Return the (x, y) coordinate for the center point of the cell that contains the specified text.  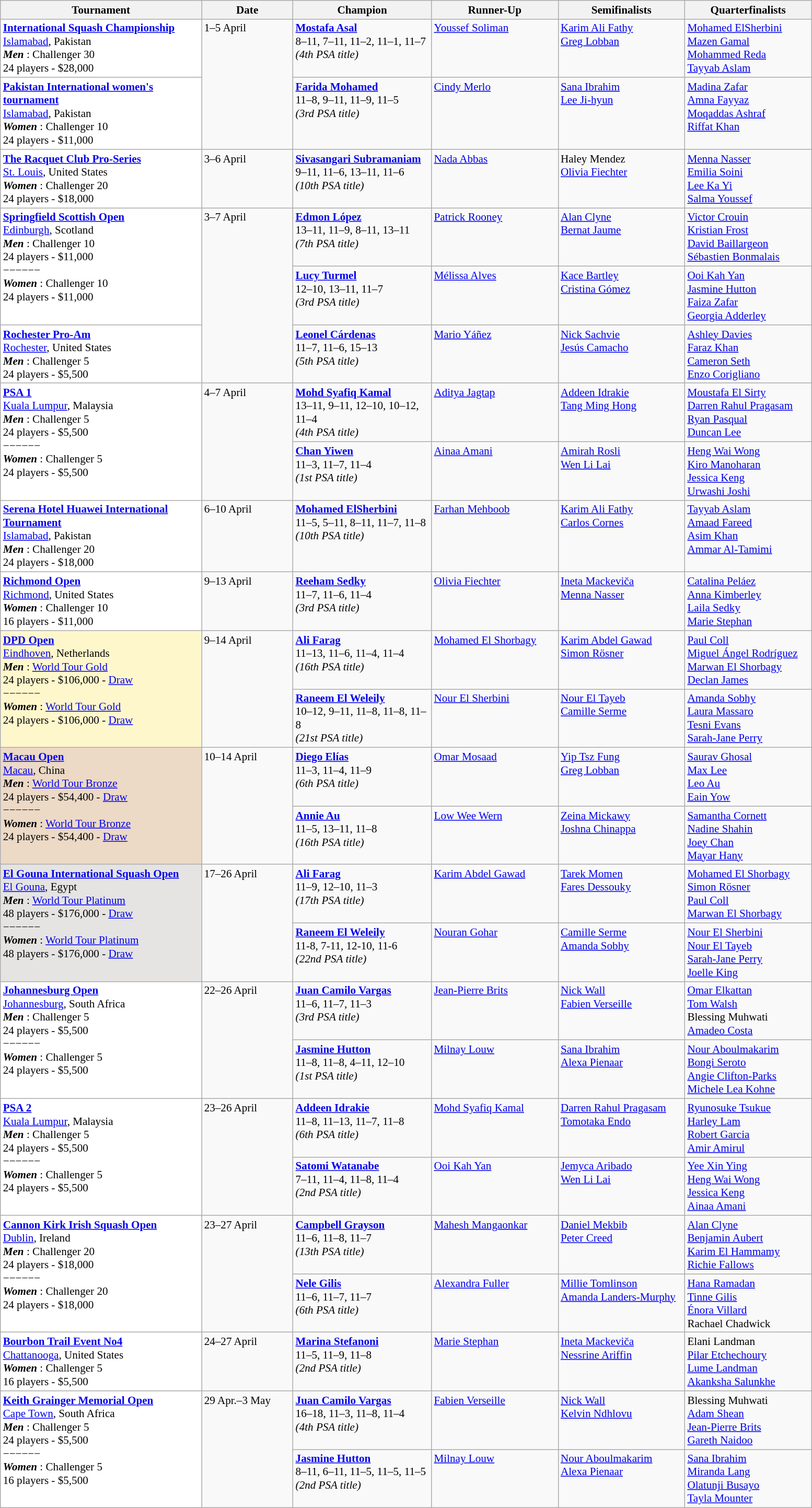
Raneem El Weleily11-8, 7-11, 12-10, 11-6(22nd PSA title) (363, 952)
Jasmine Hutton8–11, 6–11, 11–5, 11–5, 11–5(2nd PSA title) (363, 1479)
Aditya Jagtap (495, 412)
Menna Nasser Emilia Soini Lee Ka Yi Salma Youssef (748, 179)
Mohamed El Shorbagy Simon Rösner Paul Coll Marwan El Shorbagy (748, 894)
Leonel Cárdenas11–7, 11–6, 15–13(5th PSA title) (363, 354)
Juan Camilo Vargas16–18, 11–3, 11–8, 11–4(4th PSA title) (363, 1420)
Olivia Fiechter (495, 601)
4–7 April (248, 442)
Lucy Turmel12–10, 13–11, 11–7(3rd PSA title) (363, 296)
Nour El Sherbini Nour El Tayeb Sarah-Jane Perry Joelle King (748, 952)
Mohamed El Shorbagy (495, 660)
Tayyab Aslam Amaad Fareed Asim Khan Ammar Al-Tamimi (748, 536)
Ineta Mackeviča Menna Nasser (621, 601)
Ali Farag11–13, 11–6, 11–4, 11–4(16th PSA title) (363, 660)
Kace Bartley Cristina Gómez (621, 296)
Nick Wall Fabien Verseille (621, 1011)
Johannesburg Open Johannesburg, South Africa Men : Challenger 524 players - $5,500−−−−−− Women : Challenger 524 players - $5,500 (101, 1040)
Karim Ali Fathy Carlos Cornes (621, 536)
Springfield Scottish Open Edinburgh, Scotland Men : Challenger 1024 players - $11,000−−−−−− Women : Challenger 1024 players - $11,000 (101, 266)
24–27 April (248, 1362)
17–26 April (248, 923)
29 Apr.–3 May (248, 1449)
Sana Ibrahim Miranda Lang Olatunji Busayo Tayla Mounter (748, 1479)
Paul Coll Miguel Ángel Rodríguez Marwan El Shorbagy Declan James (748, 660)
Farhan Mehboob (495, 536)
Runner-Up (495, 9)
Satomi Watanabe7–11, 11–4, 11–8, 11–4(2nd PSA title) (363, 1186)
Serena Hotel Huawei International Tournament Islamabad, Pakistan Men : Challenger 2024 players - $18,000 (101, 536)
Youssef Soliman (495, 48)
Jean-Pierre Brits (495, 1011)
Campbell Grayson11–6, 11–8, 11–7(13th PSA title) (363, 1245)
Semifinalists (621, 9)
Nour El Sherbini (495, 718)
Heng Wai Wong Kiro Manoharan Jessica Keng Urwashi Joshi (748, 471)
PSA 2 Kuala Lumpur, Malaysia Men : Challenger 524 players - $5,500−−−−−− Women : Challenger 524 players - $5,500 (101, 1157)
Keith Grainger Memorial Open Cape Town, South Africa Men : Challenger 524 players - $5,500−−−−−− Women : Challenger 516 players - $5,500 (101, 1449)
Farida Mohamed11–8, 9–11, 11–9, 11–5(3rd PSA title) (363, 113)
Nick Wall Kelvin Ndhlovu (621, 1420)
Addeen Idrakie11–8, 11–13, 11–7, 11–8(6th PSA title) (363, 1128)
Hana Ramadan Tinne Gilis Énora Villard Rachael Chadwick (748, 1303)
Edmon López13–11, 11–9, 8–11, 13–11(7th PSA title) (363, 237)
Nour El Tayeb Camille Serme (621, 718)
Nele Gilis11–6, 11–7, 11–7(6th PSA title) (363, 1303)
Macau Open Macau, China Men : World Tour Bronze24 players - $54,400 - Draw−−−−−− Women : World Tour Bronze24 players - $54,400 - Draw (101, 806)
Mahesh Mangaonkar (495, 1245)
23–26 April (248, 1157)
Raneem El Weleily10–12, 9–11, 11–8, 11–8, 11–8(21st PSA title) (363, 718)
Nouran Gohar (495, 952)
Marina Stefanoni11–5, 11–9, 11–8(2nd PSA title) (363, 1362)
Rochester Pro-Am Rochester, United States Men : Challenger 524 players - $5,500 (101, 354)
Date (248, 9)
Saurav Ghosal Max Lee Leo Au Eain Yow (748, 777)
22–26 April (248, 1040)
3–7 April (248, 296)
Madina Zafar Amna Fayyaz Moqaddas Ashraf Riffat Khan (748, 113)
Jasmine Hutton11–8, 11–8, 4–11, 12–10(1st PSA title) (363, 1069)
Ryunosuke Tsukue Harley Lam Robert Garcia Amir Amirul (748, 1128)
Alexandra Fuller (495, 1303)
Haley Mendez Olivia Fiechter (621, 179)
Camille Serme Amanda Sobhy (621, 952)
Samantha Cornett Nadine Shahin Joey Chan Mayar Hany (748, 835)
Annie Au11–5, 13–11, 11–8(16th PSA title) (363, 835)
Karim Abdel Gawad (495, 894)
Millie Tomlinson Amanda Landers-Murphy (621, 1303)
Champion (363, 9)
Sivasangari Subramaniam9–11, 11–6, 13–11, 11–6(10th PSA title) (363, 179)
Marie Stephan (495, 1362)
Juan Camilo Vargas11–6, 11–7, 11–3(3rd PSA title) (363, 1011)
Daniel Mekbib Peter Creed (621, 1245)
9–13 April (248, 601)
Low Wee Wern (495, 835)
Omar Mosaad (495, 777)
Moustafa El Sirty Darren Rahul Pragasam Ryan Pasqual Duncan Lee (748, 412)
Richmond Open Richmond, United States Women : Challenger 1016 players - $11,000 (101, 601)
Mohamed ElSherbini Mazen Gamal Mohammed Reda Tayyab Aslam (748, 48)
Ashley Davies Faraz Khan Cameron Seth Enzo Corigliano (748, 354)
Blessing Muhwati Adam Shean Jean-Pierre Brits Gareth Naidoo (748, 1420)
Fabien Verseille (495, 1420)
Alan Clyne Bernat Jaume (621, 237)
Chan Yiwen11–3, 11–7, 11–4(1st PSA title) (363, 471)
Tournament (101, 9)
Mario Yáñez (495, 354)
Yee Xin Ying Heng Wai Wong Jessica Keng Ainaa Amani (748, 1186)
Quarterfinalists (748, 9)
Amirah Rosli Wen Li Lai (621, 471)
Nour Aboulmakarim Alexa Pienaar (621, 1479)
Mostafa Asal8–11, 7–11, 11–2, 11–1, 11–7(4th PSA title) (363, 48)
Mohd Syafiq Kamal13–11, 9–11, 12–10, 10–12, 11–4(4th PSA title) (363, 412)
International Squash Championship Islamabad, Pakistan Men : Challenger 3024 players - $28,000 (101, 48)
Diego Elías11–3, 11–4, 11–9(6th PSA title) (363, 777)
DPD Open Eindhoven, Netherlands Men : World Tour Gold24 players - $106,000 - Draw−−−−−− Women : World Tour Gold24 players - $106,000 - Draw (101, 689)
23–27 April (248, 1274)
Ineta Mackeviča Nessrine Ariffin (621, 1362)
Yip Tsz Fung Greg Lobban (621, 777)
Sana Ibrahim Lee Ji-hyun (621, 113)
Ooi Kah Yan Jasmine Hutton Faiza Zafar Georgia Adderley (748, 296)
6–10 April (248, 536)
Sana Ibrahim Alexa Pienaar (621, 1069)
Jemyca Aribado Wen Li Lai (621, 1186)
Zeina Mickawy Joshna Chinappa (621, 835)
Patrick Rooney (495, 237)
Addeen Idrakie Tang Ming Hong (621, 412)
Nour Aboulmakarim Bongi Seroto Angie Clifton-Parks Michele Lea Kohne (748, 1069)
Mélissa Alves (495, 296)
PSA 1 Kuala Lumpur, Malaysia Men : Challenger 524 players - $5,500−−−−−− Women : Challenger 524 players - $5,500 (101, 442)
Alan Clyne Benjamin Aubert Karim El Hammamy Richie Fallows (748, 1245)
9–14 April (248, 689)
Amanda Sobhy Laura Massaro Tesni Evans Sarah-Jane Perry (748, 718)
10–14 April (248, 806)
The Racquet Club Pro-Series St. Louis, United States Women : Challenger 2024 players - $18,000 (101, 179)
Mohamed ElSherbini11–5, 5–11, 8–11, 11–7, 11–8(10th PSA title) (363, 536)
Pakistan International women's tournament Islamabad, Pakistan Women : Challenger 1024 players - $11,000 (101, 113)
Victor Crouin Kristian Frost David Baillargeon Sébastien Bonmalais (748, 237)
Tarek Momen Fares Dessouky (621, 894)
1–5 April (248, 84)
Ooi Kah Yan (495, 1186)
Cindy Merlo (495, 113)
Elani Landman Pilar Etchechoury Lume Landman Akanksha Salunkhe (748, 1362)
Catalina Peláez Anna Kimberley Laila Sedky Marie Stephan (748, 601)
Nick Sachvie Jesús Camacho (621, 354)
3–6 April (248, 179)
Ali Farag11–9, 12–10, 11–3(17th PSA title) (363, 894)
Karim Ali Fathy Greg Lobban (621, 48)
Omar Elkattan Tom Walsh Blessing Muhwati Amadeo Costa (748, 1011)
Karim Abdel Gawad Simon Rösner (621, 660)
Mohd Syafiq Kamal (495, 1128)
Cannon Kirk Irish Squash Open Dublin, Ireland Men : Challenger 2024 players - $18,000−−−−−− Women : Challenger 2024 players - $18,000 (101, 1274)
Reeham Sedky11–7, 11–6, 11–4(3rd PSA title) (363, 601)
Darren Rahul Pragasam Tomotaka Endo (621, 1128)
Bourbon Trail Event No4 Chattanooga, United States Women : Challenger 516 players - $5,500 (101, 1362)
Ainaa Amani (495, 471)
Nada Abbas (495, 179)
